Scan for the cell matching the given text and deliver its [X, Y] coordinate at center. 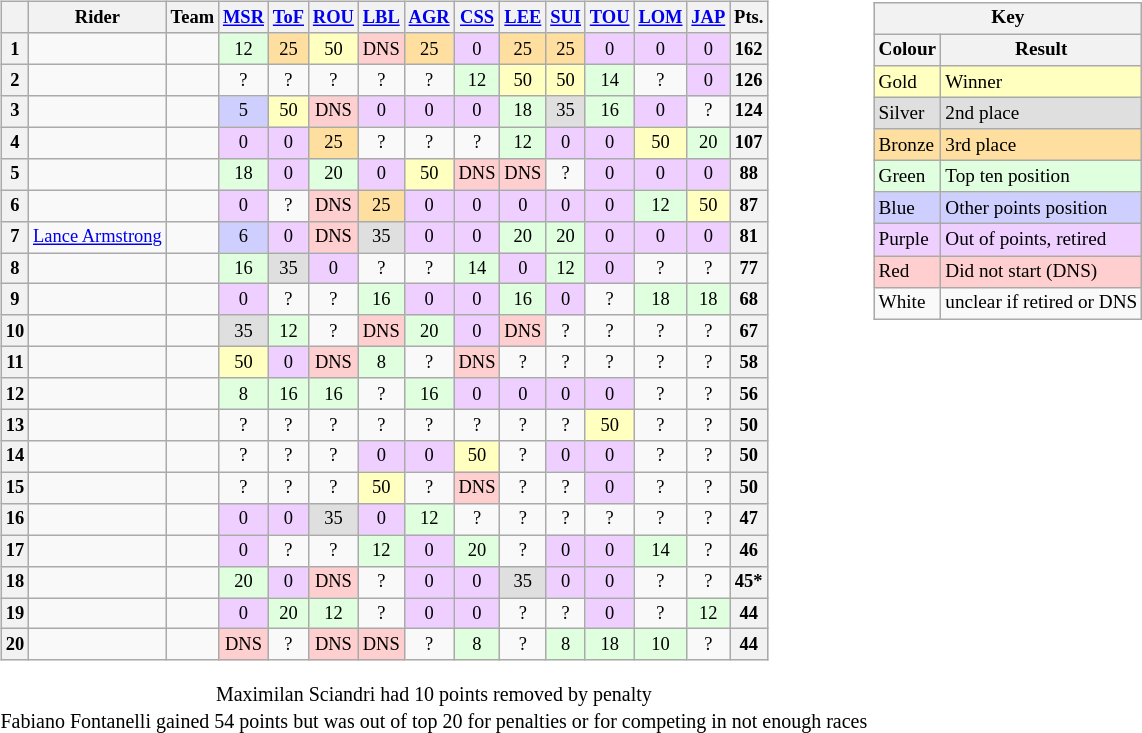
Winner [1042, 82]
Lance Armstrong [98, 236]
Pts. [749, 18]
ToF [288, 18]
CSS [477, 18]
White [908, 303]
Team [192, 18]
124 [749, 112]
Red [908, 272]
SUI [566, 18]
unclear if retired or DNS [1042, 303]
AGR [429, 18]
107 [749, 142]
47 [749, 518]
68 [749, 300]
15 [14, 488]
46 [749, 550]
Green [908, 177]
1 [14, 48]
Top ten position [1042, 177]
87 [749, 206]
Key [1008, 18]
Gold [908, 82]
LEE [523, 18]
Colour [908, 50]
11 [14, 362]
Result [1042, 50]
Other points position [1042, 208]
LOM [660, 18]
Purple [908, 240]
81 [749, 236]
58 [749, 362]
9 [14, 300]
67 [749, 330]
45* [749, 582]
126 [749, 80]
2 [14, 80]
3rd place [1042, 145]
Out of points, retired [1042, 240]
17 [14, 550]
Blue [908, 208]
88 [749, 174]
19 [14, 614]
2nd place [1042, 113]
4 [14, 142]
7 [14, 236]
LBL [381, 18]
56 [749, 394]
ROU [333, 18]
Bronze [908, 145]
TOU [610, 18]
MSR [243, 18]
Silver [908, 113]
77 [749, 268]
13 [14, 424]
3 [14, 112]
162 [749, 48]
JAP [708, 18]
Did not start (DNS) [1042, 272]
Rider [98, 18]
